Detect which cell encompasses the target text, then output its [X, Y] center coordinate. 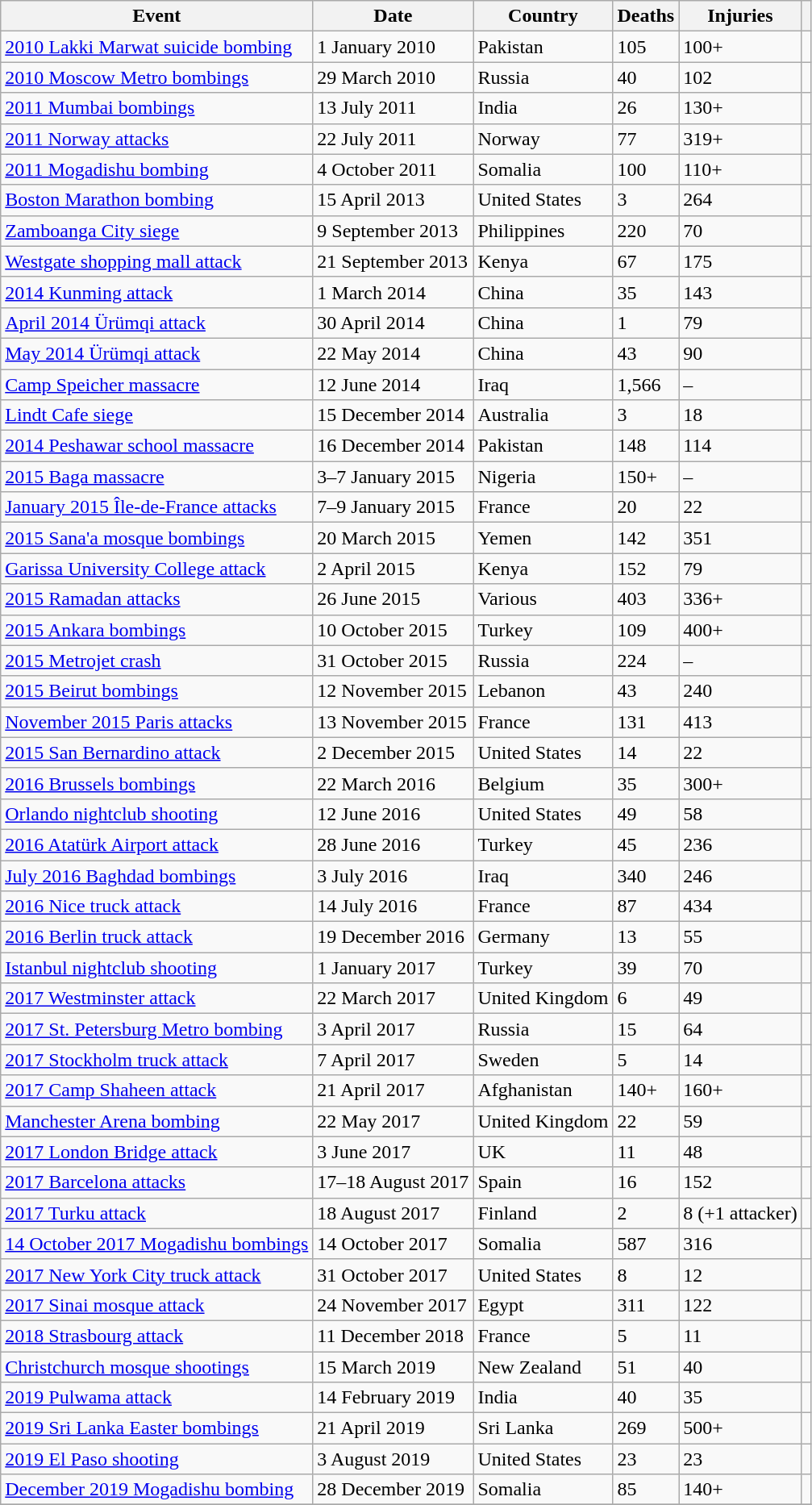
10 October 2015 [394, 630]
Camp Speicher massacre [156, 385]
2015 Ramadan attacks [156, 599]
1,566 [646, 385]
2010 Moscow Metro bombings [156, 77]
264 [740, 200]
2011 Mogadishu bombing [156, 169]
1 [646, 323]
236 [740, 844]
13 July 2011 [394, 108]
2 December 2015 [394, 752]
77 [646, 139]
Lebanon [543, 691]
316 [740, 1244]
13 November 2015 [394, 722]
15 December 2014 [394, 415]
311 [646, 1305]
Philippines [543, 231]
319+ [740, 139]
51 [646, 1367]
December 2019 Mogadishu bombing [156, 1490]
Sweden [543, 1060]
269 [646, 1428]
150+ [646, 477]
131 [646, 722]
2017 Camp Shaheen attack [156, 1090]
413 [740, 722]
Yemen [543, 538]
403 [646, 599]
2017 Stockholm truck attack [156, 1060]
2016 Atatürk Airport attack [156, 844]
8 (+1 attacker) [740, 1213]
3 July 2016 [394, 875]
3 June 2017 [394, 1152]
100+ [740, 47]
17–18 August 2017 [394, 1182]
Afghanistan [543, 1090]
26 June 2015 [394, 599]
2017 Barcelona attacks [156, 1182]
22 March 2017 [394, 998]
105 [646, 47]
21 April 2019 [394, 1428]
12 [740, 1274]
67 [646, 261]
22 March 2016 [394, 783]
20 [646, 507]
21 September 2013 [394, 261]
November 2015 Paris attacks [156, 722]
14 July 2016 [394, 907]
Germany [543, 937]
18 August 2017 [394, 1213]
143 [740, 292]
24 November 2017 [394, 1305]
7–9 January 2015 [394, 507]
Garissa University College attack [156, 569]
100 [646, 169]
22 July 2011 [394, 139]
2016 Nice truck attack [156, 907]
58 [740, 814]
Boston Marathon bombing [156, 200]
175 [740, 261]
May 2014 Ürümqi attack [156, 353]
16 [646, 1182]
Belgium [543, 783]
Deaths [646, 16]
30 April 2014 [394, 323]
15 March 2019 [394, 1367]
12 November 2015 [394, 691]
2011 Norway attacks [156, 139]
2018 Strasbourg attack [156, 1336]
Zamboanga City siege [156, 231]
22 May 2017 [394, 1121]
20 March 2015 [394, 538]
8 [646, 1274]
28 December 2019 [394, 1490]
500+ [740, 1428]
29 March 2010 [394, 77]
122 [740, 1305]
45 [646, 844]
Orlando nightclub shooting [156, 814]
39 [646, 968]
31 October 2015 [394, 661]
14 February 2019 [394, 1398]
Istanbul nightclub shooting [156, 968]
14 October 2017 Mogadishu bombings [156, 1244]
3 April 2017 [394, 1029]
July 2016 Baghdad bombings [156, 875]
130+ [740, 108]
Spain [543, 1182]
2 [646, 1213]
2017 Turku attack [156, 1213]
2015 San Bernardino attack [156, 752]
2015 Ankara bombings [156, 630]
3 August 2019 [394, 1459]
336+ [740, 599]
Manchester Arena bombing [156, 1121]
11 December 2018 [394, 1336]
2017 St. Petersburg Metro bombing [156, 1029]
Various [543, 599]
102 [740, 77]
Finland [543, 1213]
224 [646, 661]
New Zealand [543, 1367]
87 [646, 907]
15 [646, 1029]
240 [740, 691]
2019 Sri Lanka Easter bombings [156, 1428]
Country [543, 16]
2016 Berlin truck attack [156, 937]
2017 New York City truck attack [156, 1274]
90 [740, 353]
Egypt [543, 1305]
Christchurch mosque shootings [156, 1367]
220 [646, 231]
4 October 2011 [394, 169]
13 [646, 937]
2015 Sana'a mosque bombings [156, 538]
2 April 2015 [394, 569]
Nigeria [543, 477]
Event [156, 16]
Norway [543, 139]
Lindt Cafe siege [156, 415]
2014 Kunming attack [156, 292]
434 [740, 907]
59 [740, 1121]
48 [740, 1152]
246 [740, 875]
6 [646, 998]
1 January 2010 [394, 47]
9 September 2013 [394, 231]
19 December 2016 [394, 937]
109 [646, 630]
114 [740, 446]
2019 El Paso shooting [156, 1459]
142 [646, 538]
Date [394, 16]
12 June 2014 [394, 385]
12 June 2016 [394, 814]
21 April 2017 [394, 1090]
2017 Westminster attack [156, 998]
2015 Metrojet crash [156, 661]
7 April 2017 [394, 1060]
300+ [740, 783]
400+ [740, 630]
2011 Mumbai bombings [156, 108]
31 October 2017 [394, 1274]
2017 Sinai mosque attack [156, 1305]
UK [543, 1152]
January 2015 Île-de-France attacks [156, 507]
2019 Pulwama attack [156, 1398]
2015 Beirut bombings [156, 691]
18 [740, 415]
110+ [740, 169]
16 December 2014 [394, 446]
351 [740, 538]
26 [646, 108]
2016 Brussels bombings [156, 783]
Australia [543, 415]
3–7 January 2015 [394, 477]
2015 Baga massacre [156, 477]
1 March 2014 [394, 292]
2017 London Bridge attack [156, 1152]
2010 Lakki Marwat suicide bombing [156, 47]
April 2014 Ürümqi attack [156, 323]
85 [646, 1490]
14 October 2017 [394, 1244]
22 May 2014 [394, 353]
Westgate shopping mall attack [156, 261]
148 [646, 446]
160+ [740, 1090]
28 June 2016 [394, 844]
15 April 2013 [394, 200]
64 [740, 1029]
55 [740, 937]
1 January 2017 [394, 968]
2014 Peshawar school massacre [156, 446]
Injuries [740, 16]
587 [646, 1244]
340 [646, 875]
Sri Lanka [543, 1428]
